Return (x, y) of the center of cell containing provided text 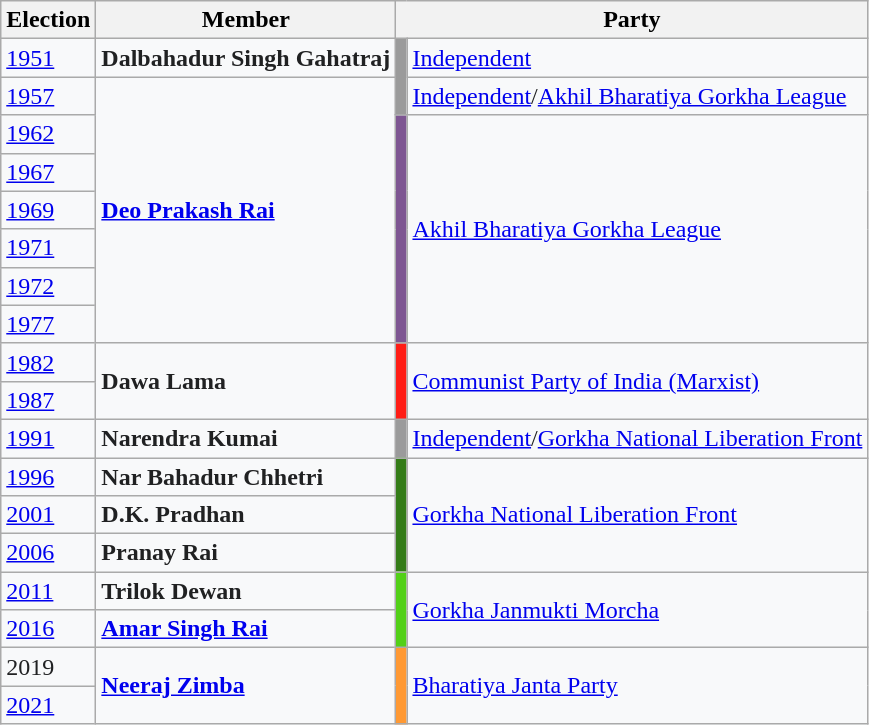
Member (246, 20)
Neeraj Zimba (246, 686)
2011 (48, 591)
Communist Party of India (Marxist) (638, 381)
1971 (48, 248)
Independent/Akhil Bharatiya Gorkha League (638, 96)
Bharatiya Janta Party (638, 686)
Gorkha National Liberation Front (638, 515)
Pranay Rai (246, 553)
Amar Singh Rai (246, 629)
1957 (48, 96)
1977 (48, 324)
Independent/Gorkha National Liberation Front (638, 438)
2001 (48, 515)
Dawa Lama (246, 381)
1969 (48, 210)
1987 (48, 400)
2006 (48, 553)
1972 (48, 286)
Election (48, 20)
2021 (48, 705)
Party (632, 20)
Gorkha Janmukti Morcha (638, 610)
D.K. Pradhan (246, 515)
Independent (638, 58)
1996 (48, 477)
Nar Bahadur Chhetri (246, 477)
2016 (48, 629)
1967 (48, 172)
1991 (48, 438)
1962 (48, 134)
Akhil Bharatiya Gorkha League (638, 229)
1982 (48, 362)
2019 (48, 667)
Dalbahadur Singh Gahatraj (246, 58)
Narendra Kumai (246, 438)
Trilok Dewan (246, 591)
Deo Prakash Rai (246, 210)
1951 (48, 58)
